Identify which cell holds the provided text, then report its [x, y] central coordinate. 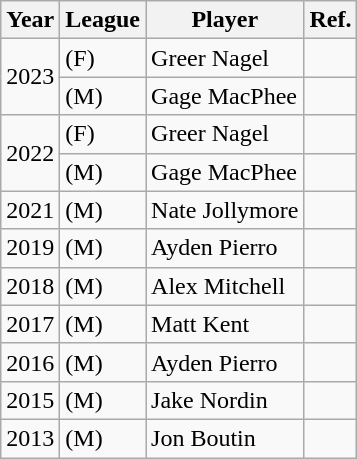
2016 [30, 362]
Jon Boutin [225, 438]
League [103, 20]
2021 [30, 210]
Year [30, 20]
2023 [30, 77]
Alex Mitchell [225, 286]
2022 [30, 153]
Ref. [330, 20]
2017 [30, 324]
2013 [30, 438]
Player [225, 20]
Jake Nordin [225, 400]
2018 [30, 286]
2019 [30, 248]
2015 [30, 400]
Nate Jollymore [225, 210]
Matt Kent [225, 324]
